Search for the cell housing the specified text and yield its [X, Y] center coordinate. 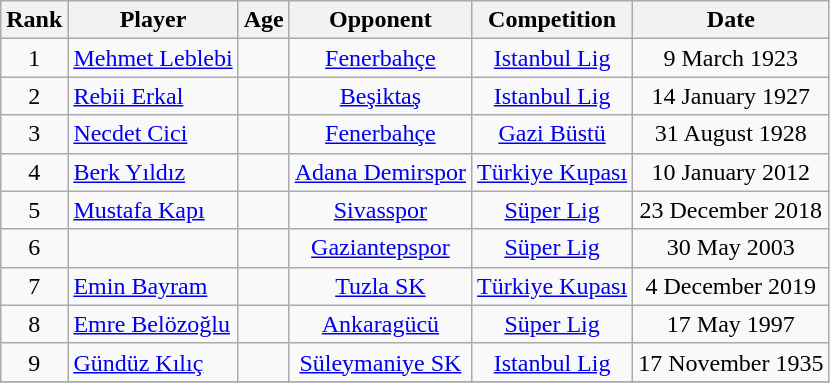
Emre Belözoğlu [153, 324]
Gaziantepspor [380, 248]
Age [264, 20]
Sivasspor [380, 210]
Opponent [380, 20]
9 [34, 362]
4 December 2019 [731, 286]
2 [34, 96]
Emin Bayram [153, 286]
Necdet Cici [153, 134]
Süleymaniye SK [380, 362]
4 [34, 172]
31 August 1928 [731, 134]
Player [153, 20]
7 [34, 286]
Rebii Erkal [153, 96]
8 [34, 324]
17 May 1997 [731, 324]
Mustafa Kapı [153, 210]
Gazi Büstü [552, 134]
Rank [34, 20]
23 December 2018 [731, 210]
9 March 1923 [731, 58]
30 May 2003 [731, 248]
Berk Yıldız [153, 172]
17 November 1935 [731, 362]
Adana Demirspor [380, 172]
Date [731, 20]
1 [34, 58]
6 [34, 248]
Competition [552, 20]
Ankaragücü [380, 324]
Mehmet Leblebi [153, 58]
3 [34, 134]
Tuzla SK [380, 286]
Gündüz Kılıç [153, 362]
5 [34, 210]
Beşiktaş [380, 96]
14 January 1927 [731, 96]
10 January 2012 [731, 172]
